Search for the cell housing the specified text and yield its (x, y) center coordinate. 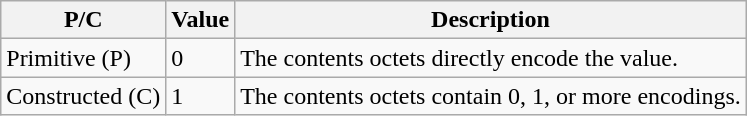
Primitive (P) (84, 58)
1 (200, 96)
Description (491, 20)
0 (200, 58)
Constructed (C) (84, 96)
The contents octets directly encode the value. (491, 58)
P/C (84, 20)
The contents octets contain 0, 1, or more encodings. (491, 96)
Value (200, 20)
